Output the (X, Y) coordinate of the center of the cell containing the given text.  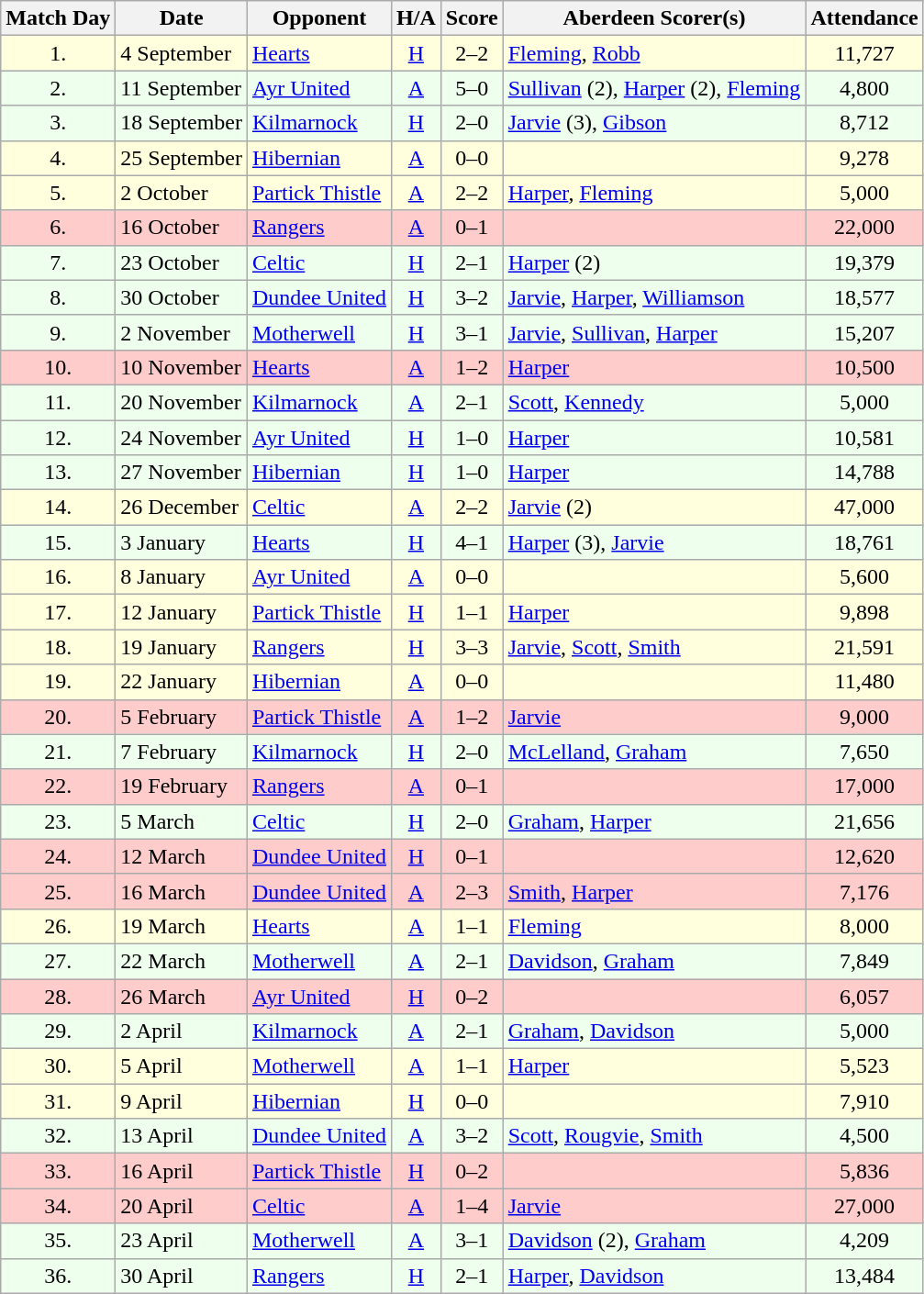
Harper, Davidson (654, 1276)
23 October (182, 262)
18. (59, 647)
8. (59, 297)
9 April (182, 1101)
21. (59, 752)
27. (59, 961)
Davidson, Graham (654, 961)
9,898 (864, 612)
7,650 (864, 752)
25. (59, 891)
16 March (182, 891)
28. (59, 996)
5. (59, 193)
13,484 (864, 1276)
9,000 (864, 717)
5,523 (864, 1066)
Date (182, 18)
4,209 (864, 1241)
10,581 (864, 438)
Scott, Kennedy (654, 402)
Harper (3), Jarvie (654, 542)
36. (59, 1276)
14,788 (864, 473)
Opponent (319, 18)
18 September (182, 123)
4,800 (864, 88)
7. (59, 262)
7,849 (864, 961)
5,600 (864, 577)
4,500 (864, 1136)
32. (59, 1136)
11,727 (864, 53)
23 April (182, 1241)
Jarvie, Sullivan, Harper (654, 332)
47,000 (864, 508)
12. (59, 438)
7 February (182, 752)
Sullivan (2), Harper (2), Fleming (654, 88)
Graham, Harper (654, 821)
18,761 (864, 542)
10 November (182, 367)
12,620 (864, 856)
9,278 (864, 158)
Jarvie (3), Gibson (654, 123)
21,656 (864, 821)
15,207 (864, 332)
24 November (182, 438)
Attendance (864, 18)
31. (59, 1101)
30 April (182, 1276)
17. (59, 612)
H/A (417, 18)
30. (59, 1066)
26 December (182, 508)
2 April (182, 1032)
16. (59, 577)
5 April (182, 1066)
5,836 (864, 1171)
2–3 (472, 891)
4. (59, 158)
34. (59, 1206)
35. (59, 1241)
5–0 (472, 88)
8 January (182, 577)
Aberdeen Scorer(s) (654, 18)
13 April (182, 1136)
2. (59, 88)
23. (59, 821)
19 January (182, 647)
14. (59, 508)
7,176 (864, 891)
24. (59, 856)
Score (472, 18)
Davidson (2), Graham (654, 1241)
Jarvie, Scott, Smith (654, 647)
17,000 (864, 786)
6. (59, 228)
11,480 (864, 682)
30 October (182, 297)
11 September (182, 88)
8,000 (864, 926)
15. (59, 542)
22 January (182, 682)
22,000 (864, 228)
Fleming (654, 926)
3–3 (472, 647)
21,591 (864, 647)
2 October (182, 193)
20. (59, 717)
22. (59, 786)
8,712 (864, 123)
Jarvie (2) (654, 508)
19 February (182, 786)
33. (59, 1171)
9. (59, 332)
19 March (182, 926)
Harper, Fleming (654, 193)
12 January (182, 612)
5 March (182, 821)
10. (59, 367)
16 April (182, 1171)
1–4 (472, 1206)
5 February (182, 717)
3 January (182, 542)
1. (59, 53)
McLelland, Graham (654, 752)
27 November (182, 473)
10,500 (864, 367)
Smith, Harper (654, 891)
20 November (182, 402)
Jarvie, Harper, Williamson (654, 297)
29. (59, 1032)
27,000 (864, 1206)
19. (59, 682)
19,379 (864, 262)
Match Day (59, 18)
18,577 (864, 297)
11. (59, 402)
20 April (182, 1206)
6,057 (864, 996)
4 September (182, 53)
22 March (182, 961)
13. (59, 473)
2 November (182, 332)
16 October (182, 228)
25 September (182, 158)
4–1 (472, 542)
Harper (2) (654, 262)
3. (59, 123)
26. (59, 926)
26 March (182, 996)
Graham, Davidson (654, 1032)
7,910 (864, 1101)
12 March (182, 856)
Scott, Rougvie, Smith (654, 1136)
Fleming, Robb (654, 53)
